Detect which cell encompasses the target text, then output its (x, y) center coordinate. 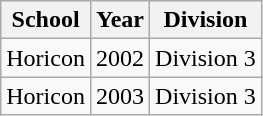
2003 (120, 96)
Year (120, 20)
2002 (120, 58)
School (46, 20)
Division (206, 20)
